Pinpoint the cell where the given text exists, returning its [x, y] midpoint coordinate. 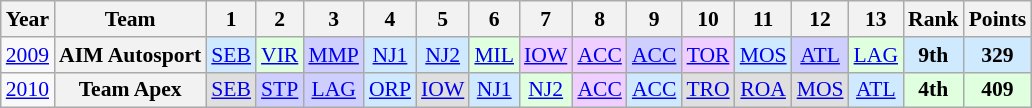
8 [600, 19]
12 [820, 19]
3 [334, 19]
Year [28, 19]
Points [998, 19]
7 [546, 19]
MMP [334, 55]
2010 [28, 90]
5 [442, 19]
MIL [494, 55]
13 [876, 19]
2 [280, 19]
TOR [708, 55]
Rank [934, 19]
329 [998, 55]
4 [390, 19]
1 [231, 19]
STP [280, 90]
6 [494, 19]
ORP [390, 90]
Team [130, 19]
9 [654, 19]
409 [998, 90]
AIM Autosport [130, 55]
2009 [28, 55]
TRO [708, 90]
ROA [764, 90]
VIR [280, 55]
11 [764, 19]
4th [934, 90]
Team Apex [130, 90]
9th [934, 55]
10 [708, 19]
